Extract the (X, Y) coordinate from the center of the cell holding the provided text.  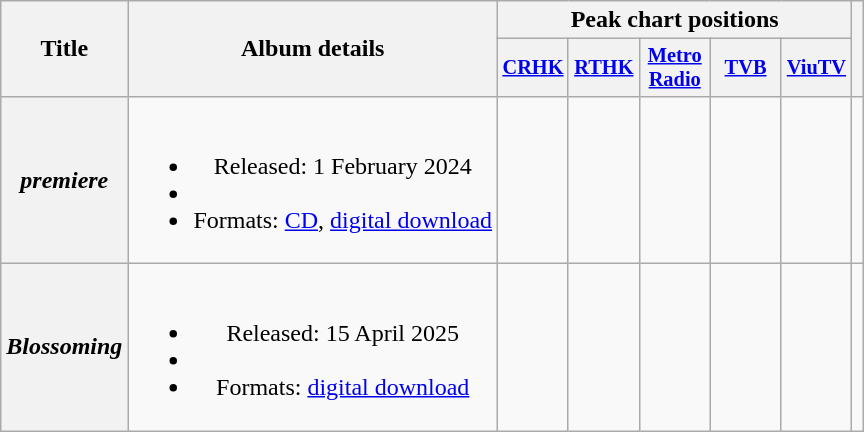
TVB (746, 68)
Album details (313, 49)
Blossoming (64, 348)
Released: 15 April 2025Formats: digital download (313, 348)
RTHK (604, 68)
Metro Radio (674, 68)
CRHK (534, 68)
Peak chart positions (675, 20)
Title (64, 49)
premiere (64, 180)
ViuTV (816, 68)
Released: 1 February 2024Formats: CD, digital download (313, 180)
